Return the (X, Y) coordinate for the center point of the cell that contains the specified text.  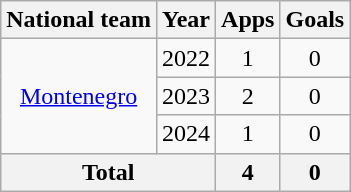
2024 (186, 134)
2022 (186, 58)
4 (248, 172)
2 (248, 96)
Montenegro (79, 96)
Apps (248, 20)
Goals (315, 20)
National team (79, 20)
Year (186, 20)
Total (108, 172)
2023 (186, 96)
